Pinpoint the cell where the given text exists, returning its [X, Y] midpoint coordinate. 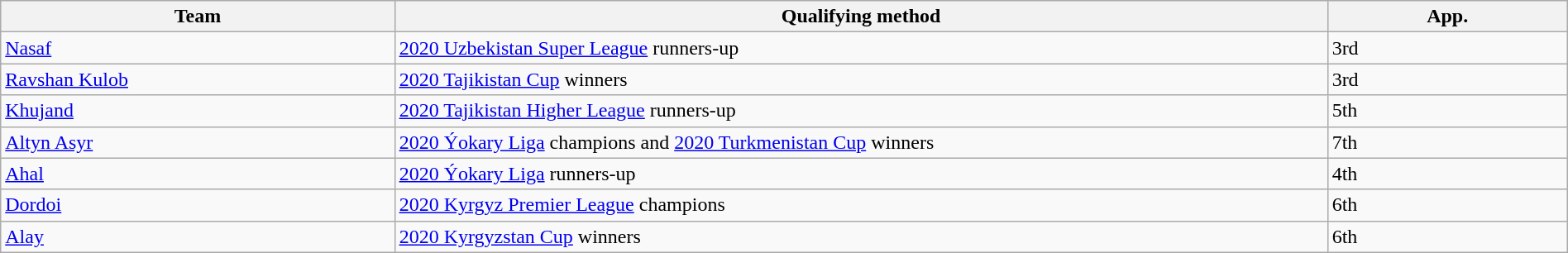
Alay [198, 236]
2020 Tajikistan Cup winners [861, 79]
2020 Tajikistan Higher League runners-up [861, 111]
2020 Uzbekistan Super League runners-up [861, 48]
7th [1447, 142]
4th [1447, 174]
2020 Kyrgyzstan Cup winners [861, 236]
Dordoi [198, 205]
Ahal [198, 174]
App. [1447, 17]
Qualifying method [861, 17]
Team [198, 17]
Khujand [198, 111]
2020 Ýokary Liga champions and 2020 Turkmenistan Cup winners [861, 142]
2020 Kyrgyz Premier League champions [861, 205]
2020 Ýokary Liga runners-up [861, 174]
5th [1447, 111]
Altyn Asyr [198, 142]
Nasaf [198, 48]
Ravshan Kulob [198, 79]
